Return (x, y) of the center of cell containing provided text 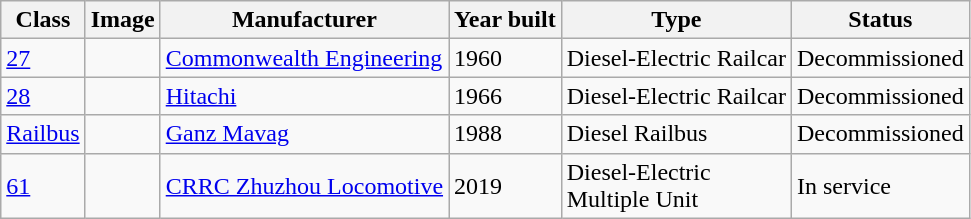
Class (43, 20)
Manufacturer (304, 20)
In service (880, 186)
Commonwealth Engineering (304, 58)
2019 (506, 186)
28 (43, 96)
Diesel-ElectricMultiple Unit (676, 186)
1960 (506, 58)
61 (43, 186)
Ganz Mavag (304, 134)
Status (880, 20)
Diesel Railbus (676, 134)
CRRC Zhuzhou Locomotive (304, 186)
Image (122, 20)
27 (43, 58)
1966 (506, 96)
Railbus (43, 134)
Hitachi (304, 96)
1988 (506, 134)
Type (676, 20)
Year built (506, 20)
